Provide the [x, y] coordinate of the cell's center where the given text is located.  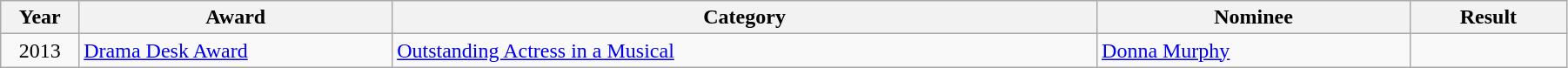
Nominee [1254, 17]
Drama Desk Award [236, 51]
Outstanding Actress in a Musical [745, 51]
Category [745, 17]
Award [236, 17]
Donna Murphy [1254, 51]
2013 [40, 51]
Year [40, 17]
Result [1488, 17]
